Extract the [X, Y] coordinate from the center of the cell holding the provided text.  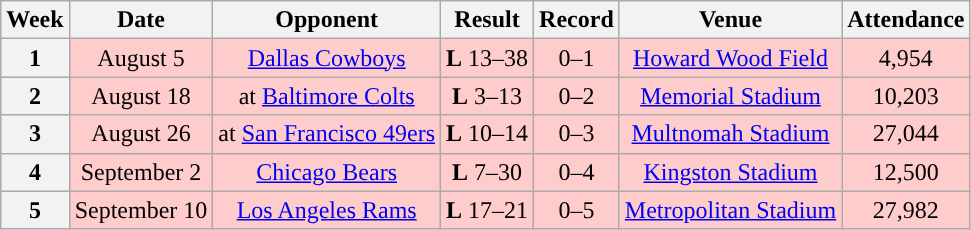
Howard Wood Field [730, 58]
Kingston Stadium [730, 172]
August 5 [141, 58]
1 [35, 58]
August 18 [141, 96]
September 2 [141, 172]
Opponent [327, 20]
Week [35, 20]
0–5 [577, 210]
0–3 [577, 134]
L 3–13 [488, 96]
Dallas Cowboys [327, 58]
0–2 [577, 96]
Los Angeles Rams [327, 210]
Venue [730, 20]
at San Francisco 49ers [327, 134]
Multnomah Stadium [730, 134]
10,203 [906, 96]
Record [577, 20]
Chicago Bears [327, 172]
0–1 [577, 58]
2 [35, 96]
27,044 [906, 134]
Date [141, 20]
L 17–21 [488, 210]
Memorial Stadium [730, 96]
L 7–30 [488, 172]
August 26 [141, 134]
Attendance [906, 20]
Metropolitan Stadium [730, 210]
September 10 [141, 210]
5 [35, 210]
3 [35, 134]
at Baltimore Colts [327, 96]
Result [488, 20]
0–4 [577, 172]
27,982 [906, 210]
12,500 [906, 172]
L 13–38 [488, 58]
L 10–14 [488, 134]
4,954 [906, 58]
4 [35, 172]
